Locate the cell with the specified text and output its (x, y) center coordinate. 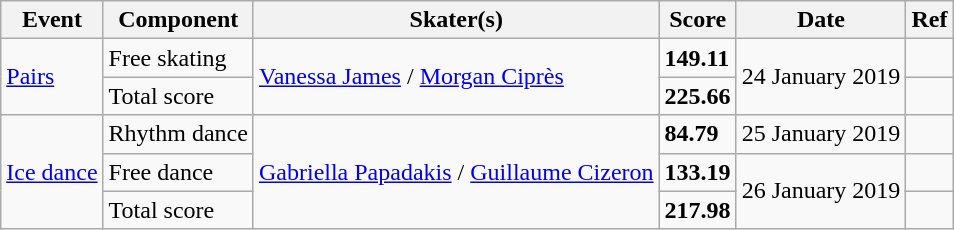
Vanessa James / Morgan Ciprès (456, 77)
Date (821, 20)
Free skating (178, 58)
Component (178, 20)
Rhythm dance (178, 134)
149.11 (698, 58)
Ice dance (52, 172)
25 January 2019 (821, 134)
Event (52, 20)
Pairs (52, 77)
Free dance (178, 172)
Ref (930, 20)
26 January 2019 (821, 191)
225.66 (698, 96)
Score (698, 20)
Skater(s) (456, 20)
133.19 (698, 172)
217.98 (698, 210)
Gabriella Papadakis / Guillaume Cizeron (456, 172)
84.79 (698, 134)
24 January 2019 (821, 77)
